Search for the cell housing the specified text and yield its [X, Y] center coordinate. 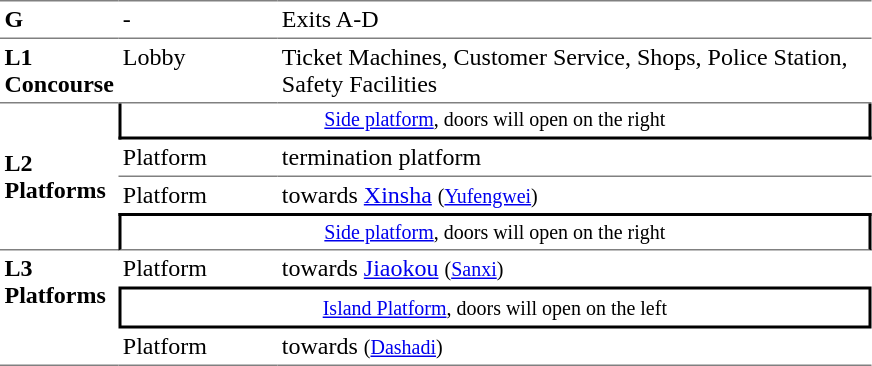
towards Xinsha (Yufengwei) [574, 195]
L1Concourse [59, 71]
towards Jiaokou (Sanxi) [574, 268]
Lobby [198, 71]
L3Platforms [59, 308]
Exits A-D [574, 19]
G [59, 19]
- [198, 19]
towards (Dashadi) [574, 347]
Ticket Machines, Customer Service, Shops, Police Station, Safety Facilities [574, 71]
L2Platforms [59, 178]
Island Platform, doors will open on the left [494, 307]
termination platform [574, 159]
